Return the [X, Y] coordinate for the center point of the cell that contains the specified text.  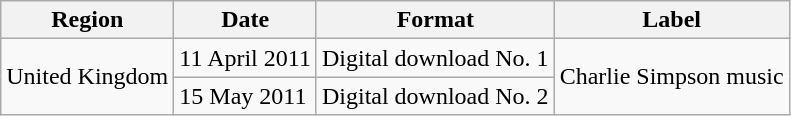
Label [672, 20]
11 April 2011 [246, 58]
Date [246, 20]
Digital download No. 2 [435, 96]
15 May 2011 [246, 96]
Charlie Simpson music [672, 77]
Region [88, 20]
United Kingdom [88, 77]
Digital download No. 1 [435, 58]
Format [435, 20]
